Extract the (X, Y) coordinate from the center of the cell holding the provided text.  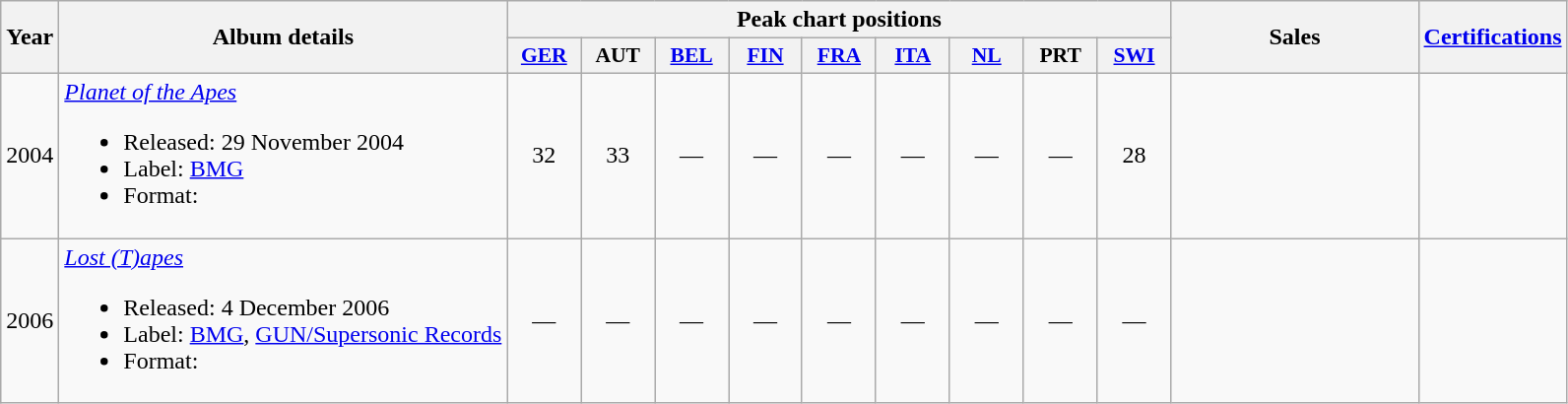
28 (1135, 156)
2006 (30, 321)
GER (544, 56)
ITA (912, 56)
Album details (284, 37)
AUT (619, 56)
BEL (691, 56)
Peak chart positions (839, 20)
FRA (839, 56)
FIN (766, 56)
Lost (T)apesReleased: 4 December 2006Label: BMG, GUN/Supersonic RecordsFormat: (284, 321)
PRT (1060, 56)
Certifications (1493, 37)
Year (30, 37)
33 (619, 156)
SWI (1135, 56)
32 (544, 156)
Planet of the ApesReleased: 29 November 2004Label: BMGFormat: (284, 156)
NL (987, 56)
Sales (1294, 37)
2004 (30, 156)
